Determine the (x, y) coordinate at the center of the cell enclosing the given text.  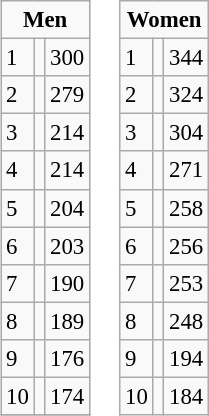
256 (186, 246)
174 (68, 396)
324 (186, 95)
258 (186, 208)
194 (186, 358)
203 (68, 246)
184 (186, 396)
253 (186, 283)
190 (68, 283)
344 (186, 58)
271 (186, 170)
304 (186, 133)
Women (164, 20)
279 (68, 95)
Men (46, 20)
204 (68, 208)
176 (68, 358)
189 (68, 321)
248 (186, 321)
300 (68, 58)
